Search for the cell housing the specified text and yield its [X, Y] center coordinate. 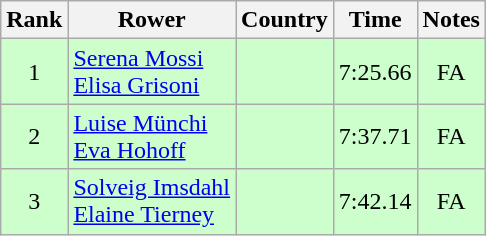
Country [285, 20]
Serena MossiElisa Grisoni [152, 72]
Rower [152, 20]
7:25.66 [375, 72]
7:37.71 [375, 136]
Rank [34, 20]
2 [34, 136]
Solveig ImsdahlElaine Tierney [152, 202]
1 [34, 72]
Notes [451, 20]
Luise MünchiEva Hohoff [152, 136]
3 [34, 202]
Time [375, 20]
7:42.14 [375, 202]
